Output the [X, Y] coordinate of the center of the cell containing the given text.  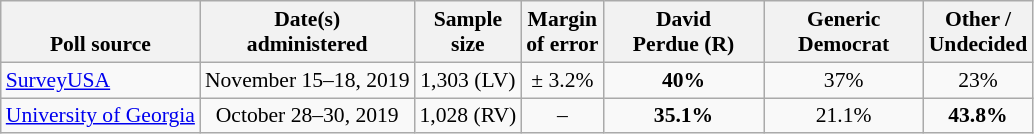
October 28–30, 2019 [308, 116]
43.8% [978, 116]
35.1% [683, 116]
Samplesize [468, 32]
SurveyUSA [100, 80]
23% [978, 80]
– [562, 116]
Marginof error [562, 32]
37% [844, 80]
Date(s)administered [308, 32]
Poll source [100, 32]
± 3.2% [562, 80]
DavidPerdue (R) [683, 32]
21.1% [844, 116]
1,303 (LV) [468, 80]
GenericDemocrat [844, 32]
University of Georgia [100, 116]
November 15–18, 2019 [308, 80]
40% [683, 80]
Other /Undecided [978, 32]
1,028 (RV) [468, 116]
